From the cell containing the given text, extract its center point as (X, Y) coordinate. 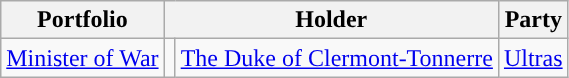
Party (533, 20)
Portfolio (82, 20)
The Duke of Clermont-Tonnerre (336, 58)
Ultras (533, 58)
Holder (331, 20)
Minister of War (82, 58)
